Search for the cell housing the specified text and yield its (x, y) center coordinate. 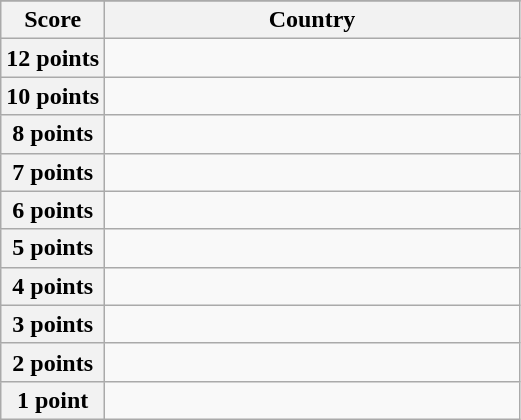
5 points (53, 248)
1 point (53, 400)
Score (53, 20)
2 points (53, 362)
6 points (53, 210)
Country (312, 20)
8 points (53, 134)
3 points (53, 324)
7 points (53, 172)
10 points (53, 96)
4 points (53, 286)
12 points (53, 58)
